Scan for the cell matching the given text and deliver its [X, Y] coordinate at center. 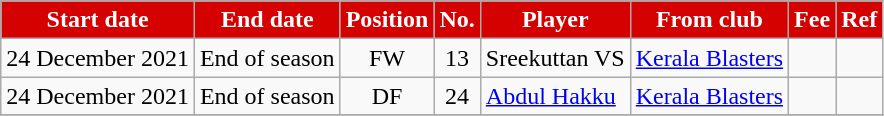
FW [387, 58]
From club [709, 20]
24 [457, 96]
Sreekuttan VS [555, 58]
Start date [98, 20]
End date [267, 20]
DF [387, 96]
Player [555, 20]
Abdul Hakku [555, 96]
Position [387, 20]
13 [457, 58]
Fee [812, 20]
Ref [860, 20]
No. [457, 20]
